Find where the given text appears and provide that cell's center as [X, Y] coordinate. 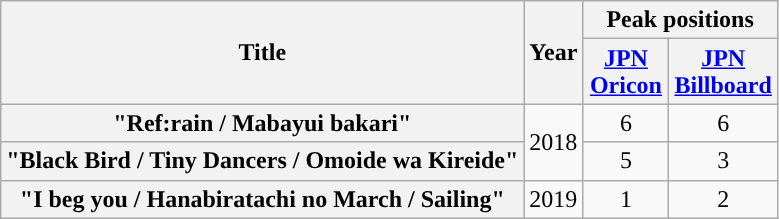
2019 [554, 199]
Year [554, 52]
"I beg you / Hanabiratachi no March / Sailing" [262, 199]
Peak positions [680, 20]
5 [626, 161]
"Black Bird / Tiny Dancers / Omoide wa Kireide" [262, 161]
1 [626, 199]
"Ref:rain / Mabayui bakari" [262, 123]
2 [723, 199]
JPNBillboard [723, 72]
3 [723, 161]
JPNOricon [626, 72]
Title [262, 52]
2018 [554, 142]
